Search for the cell housing the specified text and yield its (x, y) center coordinate. 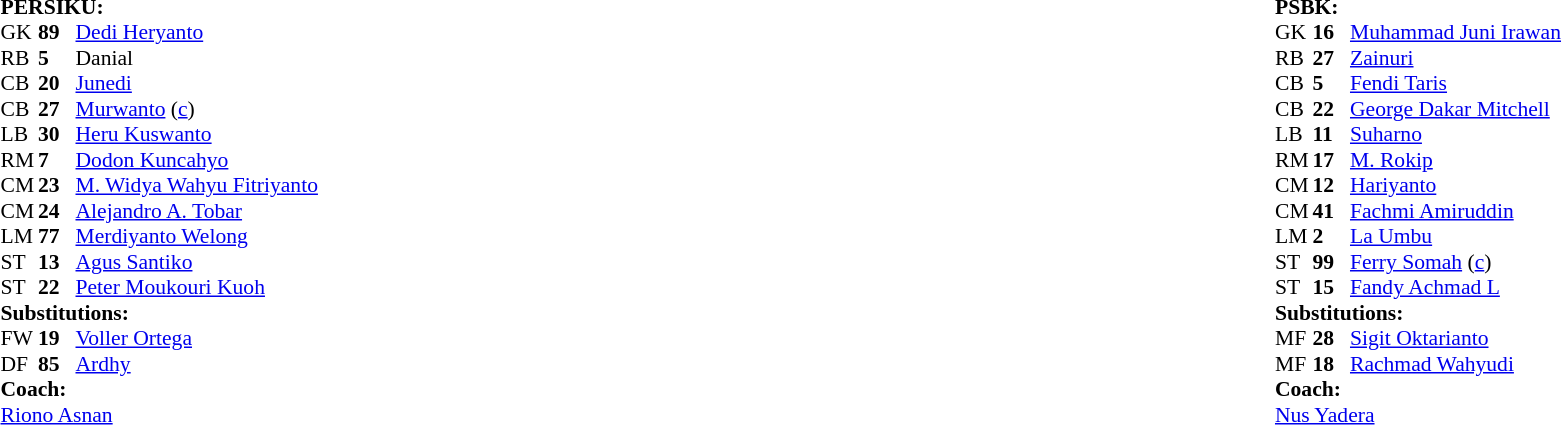
Sigit Oktarianto (1456, 339)
15 (1331, 287)
17 (1331, 160)
19 (57, 339)
12 (1331, 185)
Hariyanto (1456, 185)
16 (1331, 33)
41 (1331, 211)
George Dakar Mitchell (1456, 109)
18 (1331, 364)
Rachmad Wahyudi (1456, 364)
Ferry Somah (c) (1456, 262)
Merdiyanto Welong (197, 237)
77 (57, 237)
Ardhy (197, 364)
89 (57, 33)
30 (57, 135)
Junedi (197, 83)
13 (57, 262)
Murwanto (c) (197, 109)
M. Widya Wahyu Fitriyanto (197, 185)
Dodon Kuncahyo (197, 160)
Fandy Achmad L (1456, 287)
Peter Moukouri Kuoh (197, 287)
20 (57, 83)
Danial (197, 58)
99 (1331, 262)
24 (57, 211)
M. Rokip (1456, 160)
Suharno (1456, 135)
Alejandro A. Tobar (197, 211)
Zainuri (1456, 58)
85 (57, 364)
28 (1331, 339)
Fachmi Amiruddin (1456, 211)
11 (1331, 135)
FW (19, 339)
Dedi Heryanto (197, 33)
La Umbu (1456, 237)
Voller Ortega (197, 339)
7 (57, 160)
23 (57, 185)
DF (19, 364)
Fendi Taris (1456, 83)
Muhammad Juni Irawan (1456, 33)
Heru Kuswanto (197, 135)
2 (1331, 237)
Agus Santiko (197, 262)
